Output the [x, y] coordinate of the center of the cell containing the given text.  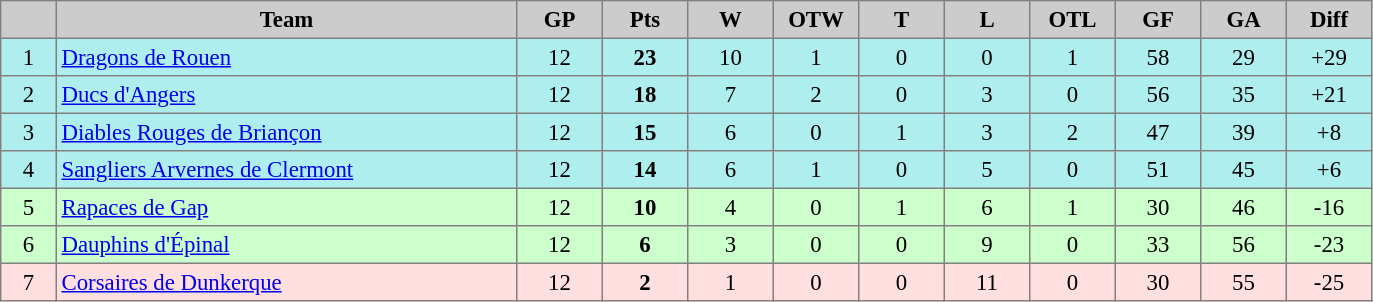
55 [1244, 282]
Team [286, 20]
18 [645, 95]
Sangliers Arvernes de Clermont [286, 170]
-25 [1329, 282]
Dragons de Rouen [286, 57]
+8 [1329, 132]
GA [1244, 20]
35 [1244, 95]
+21 [1329, 95]
15 [645, 132]
-16 [1329, 207]
Diff [1329, 20]
L [987, 20]
W [731, 20]
Ducs d'Angers [286, 95]
45 [1244, 170]
OTW [816, 20]
T [902, 20]
Pts [645, 20]
47 [1158, 132]
GF [1158, 20]
39 [1244, 132]
-23 [1329, 245]
Rapaces de Gap [286, 207]
46 [1244, 207]
33 [1158, 245]
+29 [1329, 57]
OTL [1073, 20]
58 [1158, 57]
+6 [1329, 170]
9 [987, 245]
Diables Rouges de Briançon [286, 132]
Dauphins d'Épinal [286, 245]
11 [987, 282]
14 [645, 170]
Corsaires de Dunkerque [286, 282]
GP [560, 20]
29 [1244, 57]
23 [645, 57]
51 [1158, 170]
